Extract the [X, Y] coordinate from the center of the cell holding the provided text.  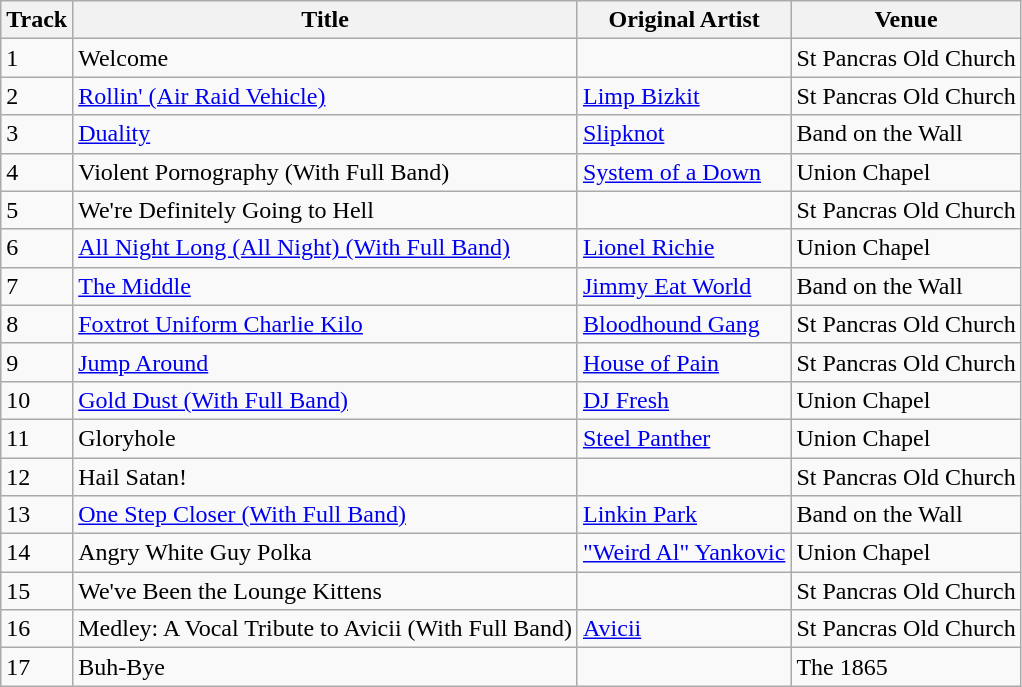
Steel Panther [684, 438]
Rollin' (Air Raid Vehicle) [326, 96]
1 [37, 58]
4 [37, 172]
14 [37, 553]
Gold Dust (With Full Band) [326, 400]
Original Artist [684, 20]
Jimmy Eat World [684, 286]
12 [37, 477]
10 [37, 400]
Bloodhound Gang [684, 324]
"Weird Al" Yankovic [684, 553]
13 [37, 515]
The Middle [326, 286]
7 [37, 286]
System of a Down [684, 172]
17 [37, 667]
Track [37, 20]
Limp Bizkit [684, 96]
Avicii [684, 629]
Venue [906, 20]
One Step Closer (With Full Band) [326, 515]
Lionel Richie [684, 248]
5 [37, 210]
DJ Fresh [684, 400]
Hail Satan! [326, 477]
House of Pain [684, 362]
Gloryhole [326, 438]
Duality [326, 134]
6 [37, 248]
Linkin Park [684, 515]
The 1865 [906, 667]
We're Definitely Going to Hell [326, 210]
Buh-Bye [326, 667]
Welcome [326, 58]
3 [37, 134]
2 [37, 96]
11 [37, 438]
16 [37, 629]
Violent Pornography (With Full Band) [326, 172]
Slipknot [684, 134]
Angry White Guy Polka [326, 553]
Jump Around [326, 362]
All Night Long (All Night) (With Full Band) [326, 248]
8 [37, 324]
Foxtrot Uniform Charlie Kilo [326, 324]
15 [37, 591]
Title [326, 20]
9 [37, 362]
Medley: A Vocal Tribute to Avicii (With Full Band) [326, 629]
We've Been the Lounge Kittens [326, 591]
